Capture the cell that displays the provided text and extract its [x, y] central coordinate. 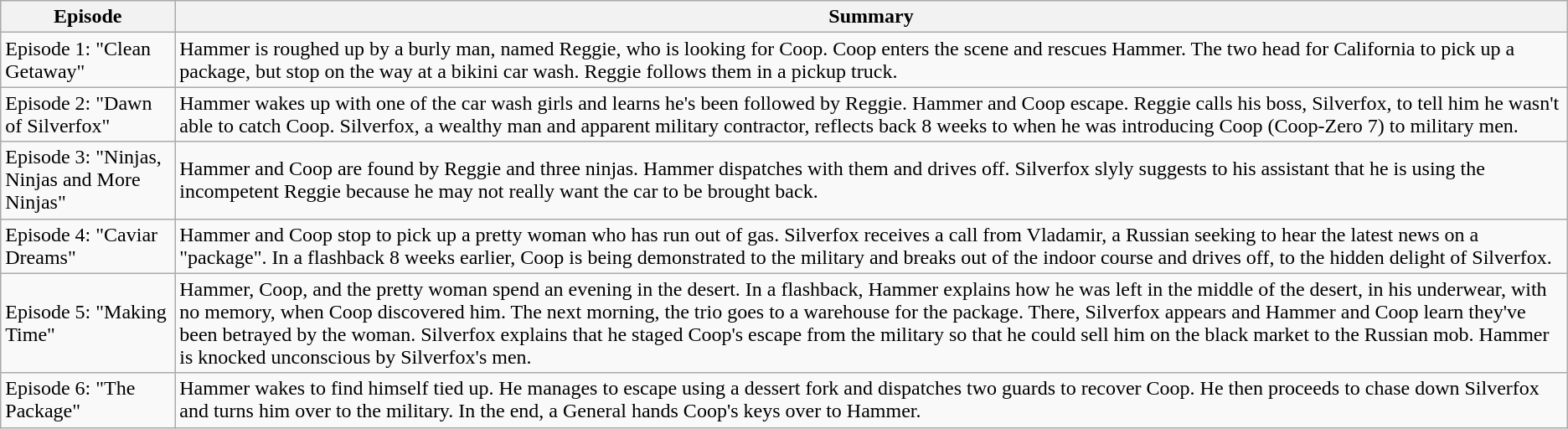
Episode 3: "Ninjas, Ninjas and More Ninjas" [88, 180]
Episode 6: "The Package" [88, 401]
Episode 5: "Making Time" [88, 323]
Episode 1: "Clean Getaway" [88, 60]
Summary [871, 17]
Episode 2: "Dawn of Silverfox" [88, 114]
Episode [88, 17]
Episode 4: "Caviar Dreams" [88, 246]
